Search for the cell housing the specified text and yield its [X, Y] center coordinate. 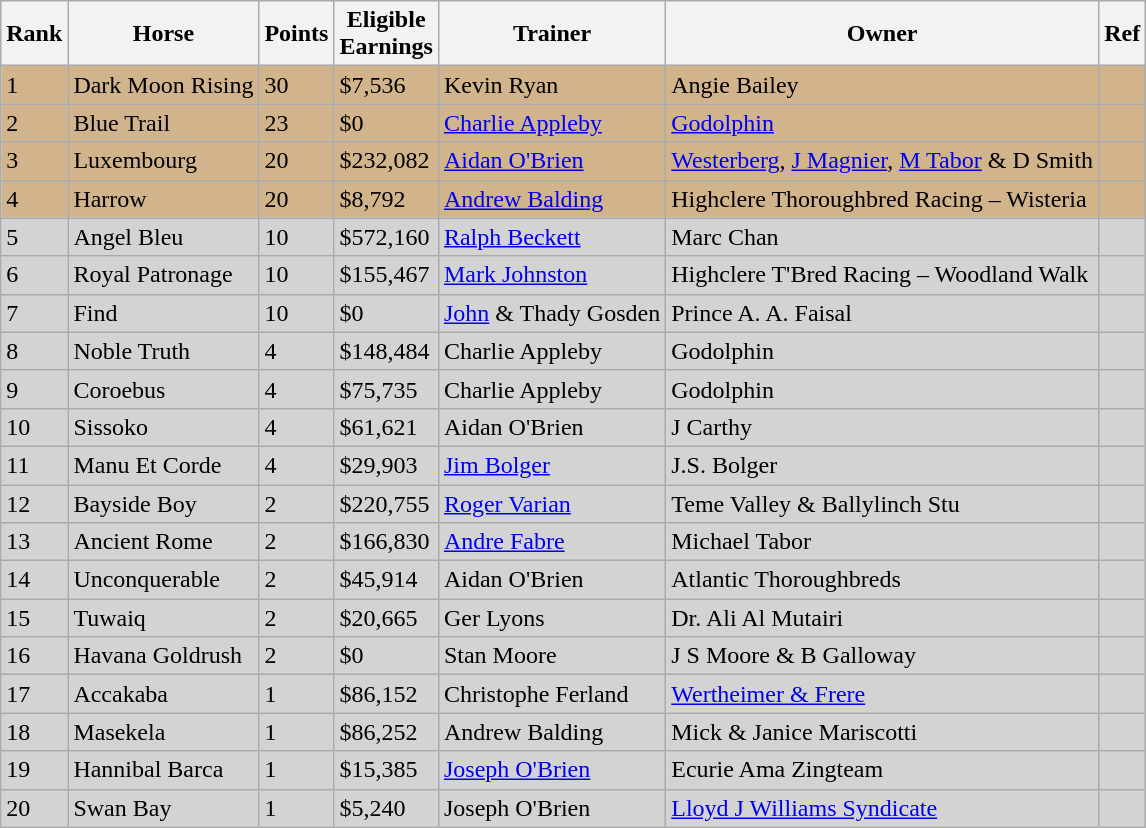
Mark Johnston [552, 275]
16 [34, 656]
Kevin Ryan [552, 85]
Owner [882, 34]
Teme Valley & Ballylinch Stu [882, 503]
Coroebus [164, 389]
John & Thady Gosden [552, 313]
Roger Varian [552, 503]
Find [164, 313]
Dark Moon Rising [164, 85]
Blue Trail [164, 123]
Ger Lyons [552, 618]
$8,792 [386, 199]
Bayside Boy [164, 503]
Points [296, 34]
13 [34, 542]
Michael Tabor [882, 542]
18 [34, 732]
$75,735 [386, 389]
Harrow [164, 199]
Highclere T'Bred Racing – Woodland Walk [882, 275]
Angel Bleu [164, 237]
Andre Fabre [552, 542]
19 [34, 770]
Dr. Ali Al Mutairi [882, 618]
Rank [34, 34]
$220,755 [386, 503]
Accakaba [164, 694]
$5,240 [386, 808]
Marc Chan [882, 237]
J.S. Bolger [882, 465]
5 [34, 237]
$61,621 [386, 427]
Tuwaiq [164, 618]
23 [296, 123]
Noble Truth [164, 351]
14 [34, 580]
Jim Bolger [552, 465]
$148,484 [386, 351]
Highclere Thoroughbred Racing – Wisteria [882, 199]
Christophe Ferland [552, 694]
Manu Et Corde [164, 465]
$572,160 [386, 237]
Luxembourg [164, 161]
EligibleEarnings [386, 34]
Swan Bay [164, 808]
8 [34, 351]
Masekela [164, 732]
Stan Moore [552, 656]
$29,903 [386, 465]
7 [34, 313]
Atlantic Thoroughbreds [882, 580]
Sissoko [164, 427]
3 [34, 161]
Mick & Janice Mariscotti [882, 732]
Wertheimer & Frere [882, 694]
Unconquerable [164, 580]
Royal Patronage [164, 275]
Angie Bailey [882, 85]
Havana Goldrush [164, 656]
$232,082 [386, 161]
$155,467 [386, 275]
6 [34, 275]
$86,152 [386, 694]
30 [296, 85]
11 [34, 465]
9 [34, 389]
17 [34, 694]
Lloyd J Williams Syndicate [882, 808]
$7,536 [386, 85]
Ralph Beckett [552, 237]
$86,252 [386, 732]
Ref [1122, 34]
J Carthy [882, 427]
Ecurie Ama Zingteam [882, 770]
J S Moore & B Galloway [882, 656]
Hannibal Barca [164, 770]
Ancient Rome [164, 542]
15 [34, 618]
Horse [164, 34]
$20,665 [386, 618]
$15,385 [386, 770]
Prince A. A. Faisal [882, 313]
$45,914 [386, 580]
Westerberg, J Magnier, M Tabor & D Smith [882, 161]
12 [34, 503]
Trainer [552, 34]
$166,830 [386, 542]
